Output the [X, Y] coordinate of the center of the cell containing the given text.  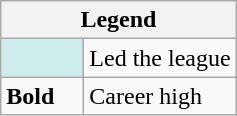
Legend [118, 20]
Bold [42, 96]
Led the league [160, 58]
Career high [160, 96]
